Provide the (x, y) coordinate of the cell's center where the given text is located.  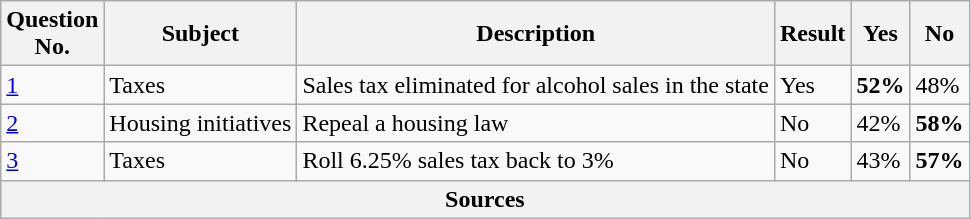
Description (536, 34)
Roll 6.25% sales tax back to 3% (536, 161)
2 (52, 123)
3 (52, 161)
Repeal a housing law (536, 123)
Result (812, 34)
QuestionNo. (52, 34)
1 (52, 85)
43% (880, 161)
52% (880, 85)
58% (940, 123)
Sources (485, 199)
42% (880, 123)
57% (940, 161)
Sales tax eliminated for alcohol sales in the state (536, 85)
Subject (200, 34)
Housing initiatives (200, 123)
48% (940, 85)
